Identify which cell holds the provided text, then report its (X, Y) central coordinate. 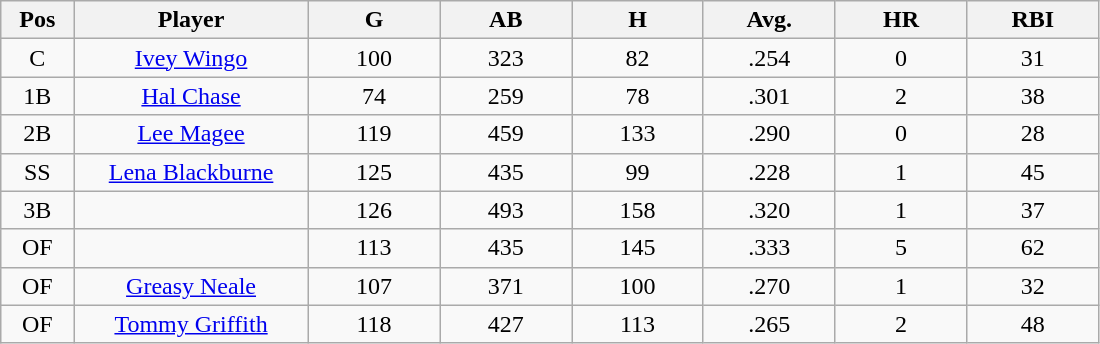
259 (506, 96)
RBI (1033, 20)
493 (506, 210)
Ivey Wingo (191, 58)
H (638, 20)
323 (506, 58)
Hal Chase (191, 96)
Greasy Neale (191, 286)
3B (38, 210)
78 (638, 96)
74 (374, 96)
82 (638, 58)
.333 (769, 248)
C (38, 58)
.270 (769, 286)
125 (374, 172)
32 (1033, 286)
45 (1033, 172)
.290 (769, 134)
.228 (769, 172)
Tommy Griffith (191, 324)
38 (1033, 96)
133 (638, 134)
Lena Blackburne (191, 172)
5 (901, 248)
126 (374, 210)
Avg. (769, 20)
.320 (769, 210)
Lee Magee (191, 134)
459 (506, 134)
Pos (38, 20)
HR (901, 20)
118 (374, 324)
37 (1033, 210)
Player (191, 20)
SS (38, 172)
28 (1033, 134)
427 (506, 324)
99 (638, 172)
G (374, 20)
119 (374, 134)
.301 (769, 96)
1B (38, 96)
145 (638, 248)
AB (506, 20)
371 (506, 286)
62 (1033, 248)
31 (1033, 58)
107 (374, 286)
.254 (769, 58)
158 (638, 210)
.265 (769, 324)
2B (38, 134)
48 (1033, 324)
